Output the (X, Y) coordinate of the center of the cell containing the given text.  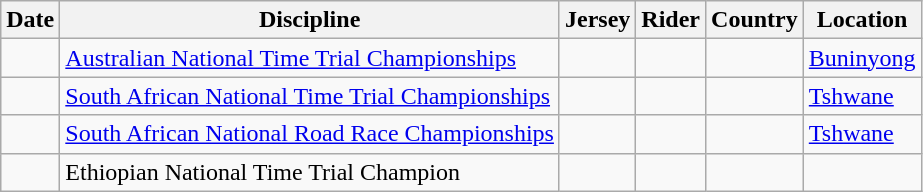
Rider (671, 20)
Date (30, 20)
Buninyong (862, 58)
South African National Road Race Championships (310, 134)
Country (755, 20)
Location (862, 20)
South African National Time Trial Championships (310, 96)
Discipline (310, 20)
Australian National Time Trial Championships (310, 58)
Ethiopian National Time Trial Champion (310, 172)
Jersey (597, 20)
